Return [X, Y] of the center of cell containing provided text 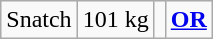
101 kg [116, 20]
Snatch [39, 20]
OR [188, 20]
